Determine the (x, y) coordinate at the center of the cell enclosing the given text.  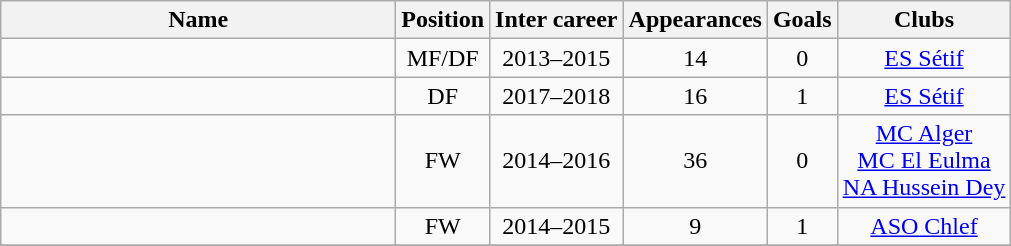
ASO Chlef (924, 226)
Name (198, 20)
MF/DF (443, 58)
2014–2016 (556, 161)
14 (695, 58)
Inter career (556, 20)
MC AlgerMC El EulmaNA Hussein Dey (924, 161)
Position (443, 20)
2014–2015 (556, 226)
Clubs (924, 20)
9 (695, 226)
Goals (802, 20)
2013–2015 (556, 58)
DF (443, 96)
2017–2018 (556, 96)
36 (695, 161)
16 (695, 96)
Appearances (695, 20)
